Determine the [x, y] coordinate at the center of the cell enclosing the given text.  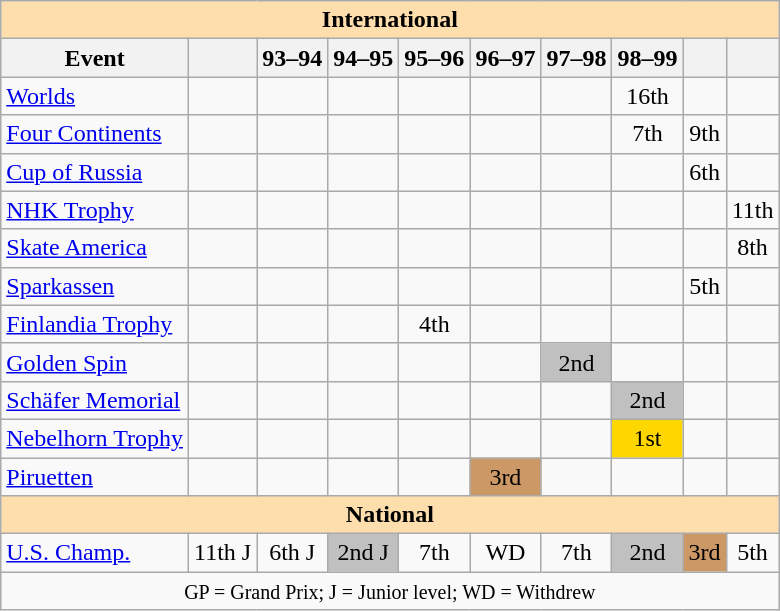
Four Continents [95, 134]
Event [95, 58]
95–96 [434, 58]
9th [704, 134]
6th J [292, 553]
16th [648, 96]
Finlandia Trophy [95, 324]
94–95 [364, 58]
93–94 [292, 58]
WD [506, 553]
Piruetten [95, 477]
Skate America [95, 248]
Nebelhorn Trophy [95, 438]
GP = Grand Prix; J = Junior level; WD = Withdrew [390, 591]
98–99 [648, 58]
NHK Trophy [95, 210]
Schäfer Memorial [95, 400]
U.S. Champ. [95, 553]
International [390, 20]
8th [752, 248]
96–97 [506, 58]
11th [752, 210]
Golden Spin [95, 362]
6th [704, 172]
Cup of Russia [95, 172]
1st [648, 438]
2nd J [364, 553]
Worlds [95, 96]
11th J [222, 553]
National [390, 515]
97–98 [576, 58]
4th [434, 324]
Sparkassen [95, 286]
